Extract the (x, y) coordinate from the center of the cell holding the provided text.  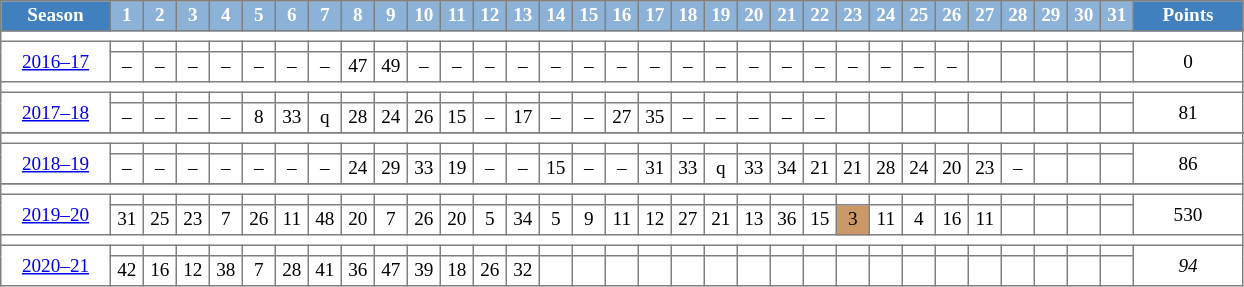
6 (292, 16)
2018–19 (56, 163)
22 (820, 16)
32 (522, 271)
Points (1188, 16)
94 (1188, 265)
49 (390, 67)
48 (324, 220)
10 (424, 16)
39 (424, 271)
86 (1188, 163)
81 (1188, 112)
2016–17 (56, 61)
35 (654, 118)
530 (1188, 214)
Season (56, 16)
38 (226, 271)
2017–18 (56, 112)
1 (126, 16)
2019–20 (56, 214)
0 (1188, 61)
2020–21 (56, 265)
2 (160, 16)
30 (1084, 16)
14 (556, 16)
42 (126, 271)
41 (324, 271)
